From the cell containing the given text, extract its center point as [x, y] coordinate. 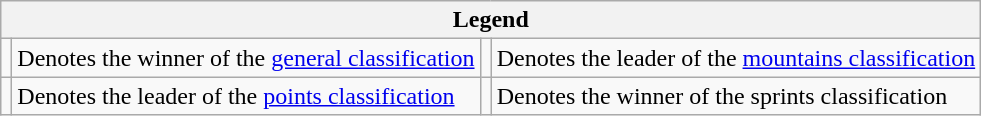
Denotes the leader of the points classification [246, 96]
Denotes the leader of the mountains classification [736, 58]
Legend [491, 20]
Denotes the winner of the sprints classification [736, 96]
Denotes the winner of the general classification [246, 58]
